Capture the cell that displays the provided text and extract its (x, y) central coordinate. 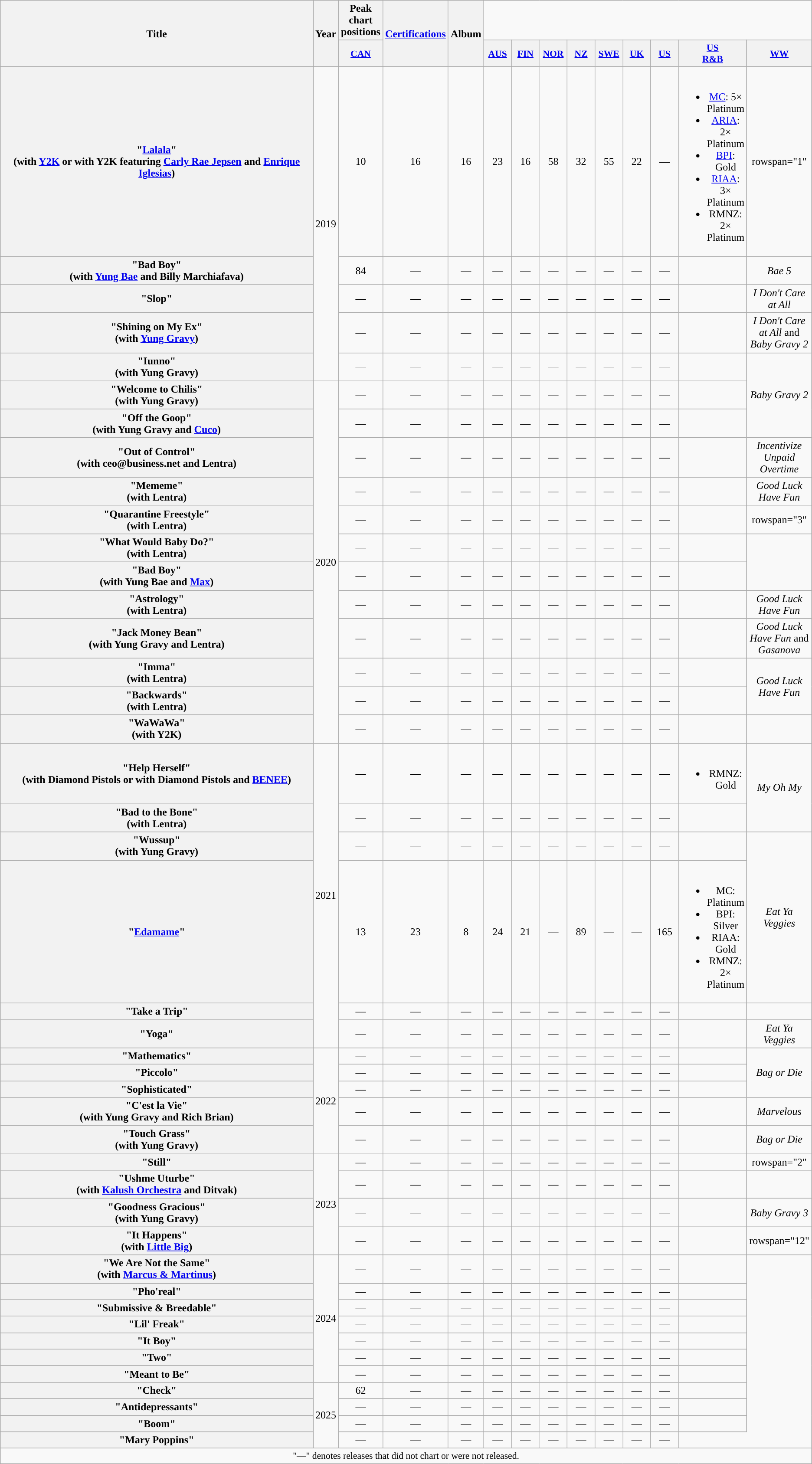
SWE (609, 54)
"Bad to the Bone"(with Lentra) (157, 818)
10 (361, 161)
US (665, 54)
8 (466, 932)
"What Would Baby Do?"(with Lentra) (157, 548)
"Backwards"(with Lentra) (157, 701)
"Jack Money Bean"(with Yung Gravy and Lentra) (157, 639)
"Meant to Be" (157, 1374)
"Submissive & Breedable" (157, 1308)
"Goodness Gracious"(with Yung Gravy) (157, 1213)
"Two" (157, 1357)
rowspan="3" (779, 520)
"C'est la Vie"(with Yung Gravy and Rich Brian) (157, 1111)
24 (498, 932)
"Quarantine Freestyle"(with Lentra) (157, 520)
84 (361, 271)
"Help Herself"(with Diamond Pistols or with Diamond Pistols and BENEE) (157, 773)
WW (779, 54)
Bae 5 (779, 271)
"Pho'real" (157, 1291)
I Don't Care at All and Baby Gravy 2 (779, 333)
RMNZ: Gold (713, 773)
"Slop" (157, 298)
"It Boy" (157, 1341)
2023 (326, 1204)
"Boom" (157, 1423)
Title (157, 34)
"Iunno"(with Yung Gravy) (157, 367)
"Out of Control"(with ceo@business.net and Lentra) (157, 457)
USR&B (713, 54)
NZ (581, 54)
2025 (326, 1415)
"Ushme Uturbe"(with Kalush Orchestra and Ditvak) (157, 1184)
AUS (498, 54)
"Welcome to Chilis"(with Yung Gravy) (157, 395)
165 (665, 932)
"Bad Boy"(with Yung Bae and Max) (157, 576)
Certifications (416, 34)
2024 (326, 1319)
MC: PlatinumBPI: SilverRIAA: GoldRMNZ: 2× Platinum (713, 932)
"Yoga" (157, 1033)
2021 (326, 895)
2022 (326, 1100)
32 (581, 161)
rowspan="2" (779, 1162)
Year (326, 34)
55 (609, 161)
rowspan="1" (779, 161)
My Oh My (779, 788)
"Lalala"(with Y2K or with Y2K featuring Carly Rae Jepsen and Enrique Iglesias) (157, 161)
2020 (326, 562)
MC: 5× PlatinumARIA: 2× PlatinumBPI: GoldRIAA: 3× PlatinumRMNZ: 2× Platinum (713, 161)
FIN (525, 54)
Incentivize Unpaid Overtime (779, 457)
NOR (553, 54)
"Mathematics" (157, 1056)
21 (525, 932)
CAN (361, 54)
"Wussup"(with Yung Gravy) (157, 846)
"Check" (157, 1390)
"Piccolo" (157, 1072)
"Sophisticated" (157, 1089)
"Antidepressants" (157, 1407)
"Shining on My Ex"(with Yung Gravy) (157, 333)
62 (361, 1390)
2019 (326, 224)
Album (466, 34)
"—" denotes releases that did not chart or were not released. (406, 1456)
"Still" (157, 1162)
58 (553, 161)
"Mary Poppins" (157, 1440)
Baby Gravy 2 (779, 395)
Peak chart positions (361, 20)
I Don't Care at All (779, 298)
Baby Gravy 3 (779, 1213)
13 (361, 932)
"Astrology"(with Lentra) (157, 605)
"It Happens"(with Little Big) (157, 1241)
"Touch Grass"(with Yung Gravy) (157, 1140)
"Edamame" (157, 932)
"Take a Trip" (157, 1011)
Marvelous (779, 1111)
"Mememe"(with Lentra) (157, 491)
"We Are Not the Same"(with Marcus & Martinus) (157, 1269)
89 (581, 932)
"Imma"(with Lentra) (157, 672)
"Lil' Freak" (157, 1324)
"WaWaWa"(with Y2K) (157, 729)
Good Luck Have Fun and Gasanova (779, 639)
"Off the Goop"(with Yung Gravy and Cuco) (157, 423)
22 (637, 161)
"Bad Boy"(with Yung Bae and Billy Marchiafava) (157, 271)
rowspan="12" (779, 1241)
UK (637, 54)
